Locate the cell with the specified text and output its [x, y] center coordinate. 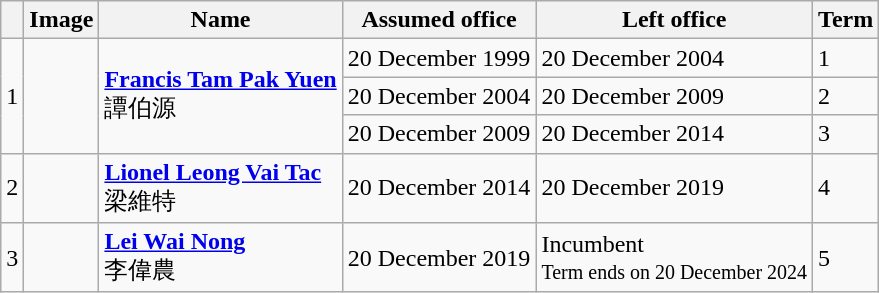
Name [220, 20]
Assumed office [439, 20]
Francis Tam Pak Yuen譚伯源 [220, 96]
4 [846, 188]
Left office [674, 20]
20 December 1999 [439, 58]
Lionel Leong Vai Tac梁維特 [220, 188]
Image [62, 20]
IncumbentTerm ends on 20 December 2024 [674, 258]
Lei Wai Nong李偉農 [220, 258]
Term [846, 20]
5 [846, 258]
